Provide the (X, Y) coordinate of the cell's center where the given text is located.  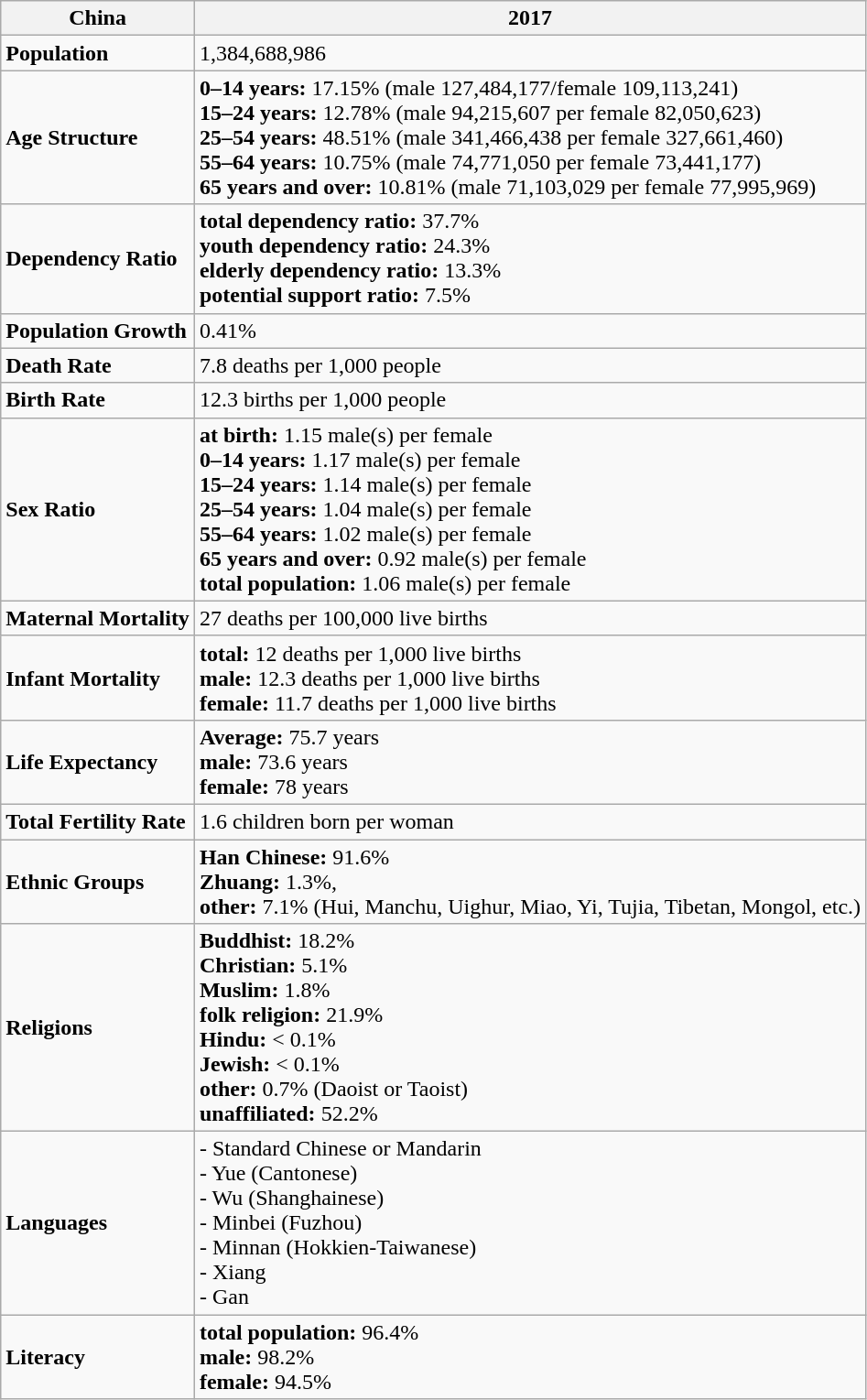
Birth Rate (98, 400)
Death Rate (98, 365)
Dependency Ratio (98, 258)
1,384,688,986 (529, 53)
Age Structure (98, 137)
Population Growth (98, 331)
total population: 96.4%male: 98.2%female: 94.5% (529, 1357)
total: 12 deaths per 1,000 live birthsmale: 12.3 deaths per 1,000 live birthsfemale: 11.7 deaths per 1,000 live births (529, 678)
2017 (529, 18)
1.6 children born per woman (529, 821)
Population (98, 53)
Han Chinese: 91.6%Zhuang: 1.3%,other: 7.1% (Hui, Manchu, Uighur, Miao, Yi, Tujia, Tibetan, Mongol, etc.) (529, 881)
- Standard Chinese or Mandarin- Yue (Cantonese)- Wu (Shanghainese)- Minbei (Fuzhou)- Minnan (Hokkien-Taiwanese)- Xiang- Gan (529, 1223)
Religions (98, 1027)
Languages (98, 1223)
Life Expectancy (98, 762)
Sex Ratio (98, 509)
total dependency ratio: 37.7%youth dependency ratio: 24.3%elderly dependency ratio: 13.3%potential support ratio: 7.5% (529, 258)
Infant Mortality (98, 678)
Maternal Mortality (98, 618)
0.41% (529, 331)
7.8 deaths per 1,000 people (529, 365)
27 deaths per 100,000 live births (529, 618)
Average: 75.7 yearsmale: 73.6 yearsfemale: 78 years (529, 762)
Total Fertility Rate (98, 821)
China (98, 18)
Ethnic Groups (98, 881)
Buddhist: 18.2%Christian: 5.1%Muslim: 1.8%folk religion: 21.9%Hindu: < 0.1%Jewish: < 0.1%other: 0.7% (Daoist or Taoist)unaffiliated: 52.2% (529, 1027)
Literacy (98, 1357)
12.3 births per 1,000 people (529, 400)
